Locate the cell with the specified text and output its [X, Y] center coordinate. 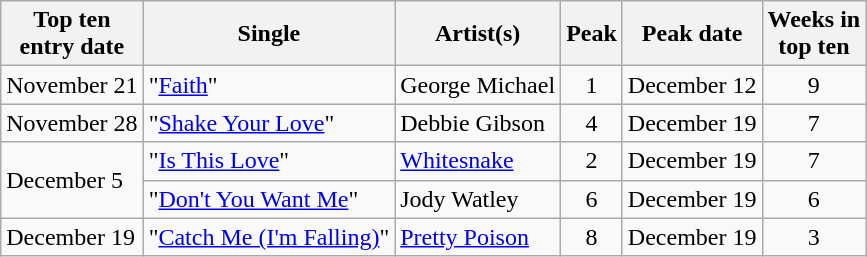
Peak date [692, 34]
November 21 [72, 85]
"Shake Your Love" [269, 123]
Single [269, 34]
Debbie Gibson [478, 123]
"Don't You Want Me" [269, 199]
8 [592, 237]
Whitesnake [478, 161]
December 12 [692, 85]
Peak [592, 34]
"Is This Love" [269, 161]
Artist(s) [478, 34]
3 [814, 237]
Weeks intop ten [814, 34]
November 28 [72, 123]
Pretty Poison [478, 237]
1 [592, 85]
2 [592, 161]
"Catch Me (I'm Falling)" [269, 237]
9 [814, 85]
December 5 [72, 180]
4 [592, 123]
George Michael [478, 85]
Top tenentry date [72, 34]
"Faith" [269, 85]
Jody Watley [478, 199]
